Locate the cell with the specified text and output its (x, y) center coordinate. 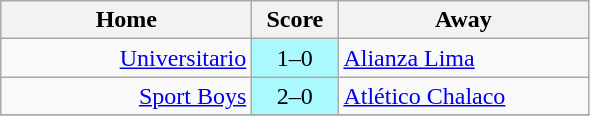
Universitario (126, 58)
Score (295, 20)
Alianza Lima (464, 58)
2–0 (295, 96)
Away (464, 20)
Home (126, 20)
Atlético Chalaco (464, 96)
1–0 (295, 58)
Sport Boys (126, 96)
